Scan for the cell matching the given text and deliver its (X, Y) coordinate at center. 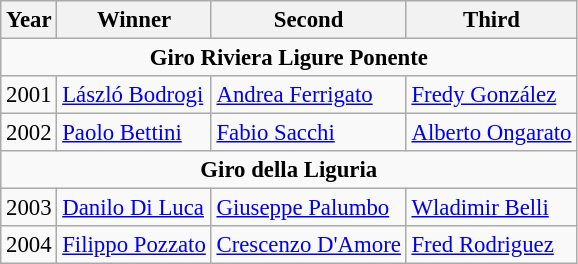
Filippo Pozzato (134, 245)
Crescenzo D'Amore (308, 245)
2001 (29, 95)
2004 (29, 245)
Wladimir Belli (492, 208)
2003 (29, 208)
Fredy González (492, 95)
Second (308, 20)
2002 (29, 133)
Fabio Sacchi (308, 133)
Third (492, 20)
Giuseppe Palumbo (308, 208)
Winner (134, 20)
Alberto Ongarato (492, 133)
Year (29, 20)
Paolo Bettini (134, 133)
Giro della Liguria (289, 170)
Andrea Ferrigato (308, 95)
László Bodrogi (134, 95)
Fred Rodriguez (492, 245)
Danilo Di Luca (134, 208)
Giro Riviera Ligure Ponente (289, 58)
